Detect which cell encompasses the target text, then output its [X, Y] center coordinate. 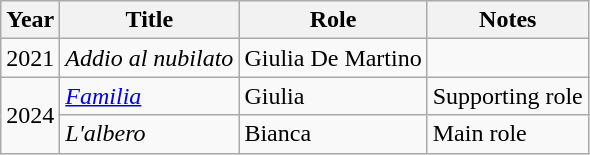
2021 [30, 58]
Giulia De Martino [333, 58]
Role [333, 20]
Supporting role [508, 96]
2024 [30, 115]
Main role [508, 134]
Bianca [333, 134]
L'albero [150, 134]
Addio al nubilato [150, 58]
Notes [508, 20]
Giulia [333, 96]
Title [150, 20]
Year [30, 20]
Familia [150, 96]
